Scan for the cell matching the given text and deliver its (X, Y) coordinate at center. 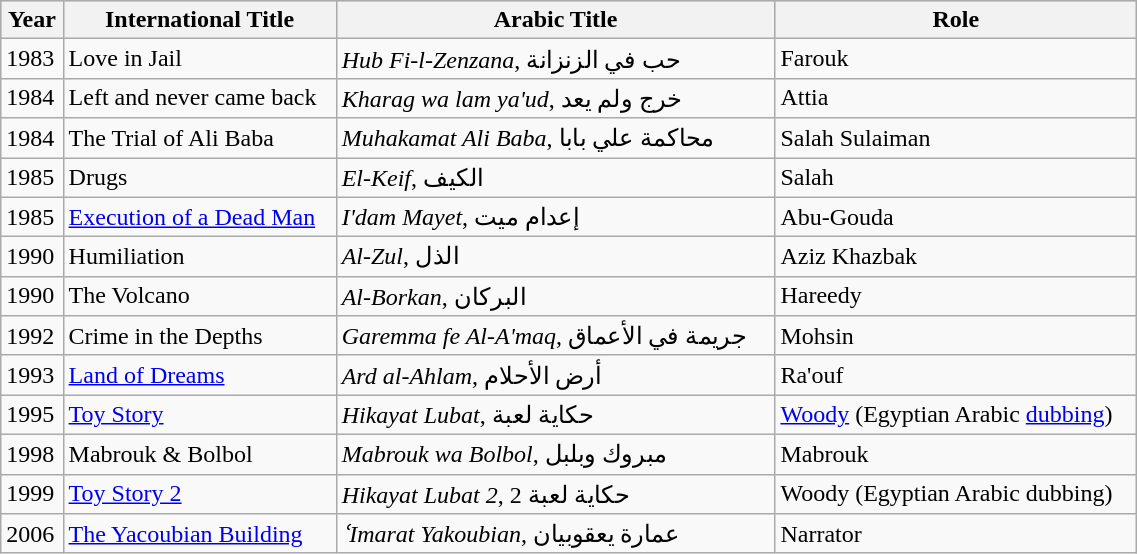
Land of Dreams (200, 375)
Salah (956, 178)
Hareedy (956, 296)
Hikayat Lubat, حكاية لعبة (556, 415)
Narrator (956, 534)
Crime in the Depths (200, 336)
1998 (32, 454)
Left and never came back (200, 98)
Farouk (956, 59)
Mabrouk & Bolbol (200, 454)
Mohsin (956, 336)
International Title (200, 20)
Muhakamat Ali Baba, محاكمة علي بابا (556, 138)
ʿImarat Yakoubian, عمارة يعقوبيان (556, 534)
Ra'ouf (956, 375)
Arabic Title (556, 20)
Role (956, 20)
The Yacoubian Building (200, 534)
I'dam Mayet, إعدام ميت (556, 217)
Salah Sulaiman (956, 138)
Abu-Gouda (956, 217)
Humiliation (200, 257)
Attia (956, 98)
Al-Zul, الذل (556, 257)
1999 (32, 494)
Execution of a Dead Man (200, 217)
El-Keif, الكيف (556, 178)
Mabrouk wa Bolbol, مبروك وبلبل (556, 454)
Toy Story 2 (200, 494)
Ard al-Ahlam, أرض الأحلام (556, 375)
1983 (32, 59)
1995 (32, 415)
Hub Fi-l-Zenzana, حب في الزنزانة (556, 59)
The Trial of Ali Baba (200, 138)
Kharag wa lam ya'ud, خرج ولم يعد (556, 98)
Aziz Khazbak (956, 257)
Al-Borkan, البركان (556, 296)
Year (32, 20)
The Volcano (200, 296)
1993 (32, 375)
Drugs (200, 178)
Toy Story (200, 415)
Garemma fe Al-A'maq, جريمة في الأعماق (556, 336)
Love in Jail (200, 59)
Mabrouk (956, 454)
1992 (32, 336)
2006 (32, 534)
Hikayat Lubat 2, 2 حكاية لعبة (556, 494)
